Identify which cell holds the provided text, then report its [x, y] central coordinate. 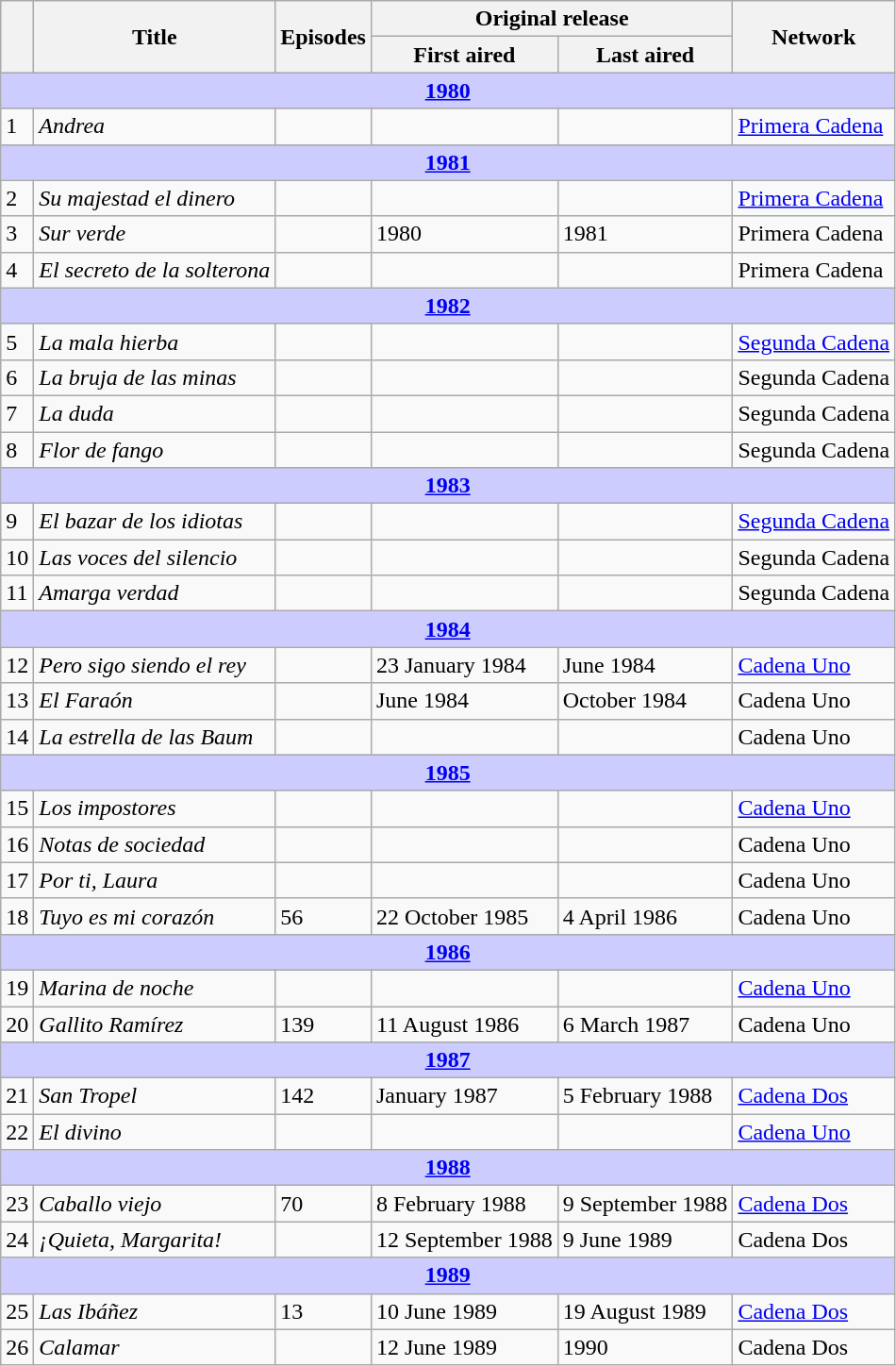
Tuyo es mi corazón [155, 916]
Su majestad el dinero [155, 198]
22 [17, 1132]
24 [17, 1240]
San Tropel [155, 1096]
1983 [448, 486]
12 [17, 665]
1987 [448, 1060]
11 [17, 593]
La mala hierba [155, 341]
26 [17, 1347]
Calamar [155, 1347]
139 [324, 1024]
10 [17, 558]
19 [17, 988]
La estrella de las Baum [155, 737]
23 January 1984 [464, 665]
10 June 1989 [464, 1311]
12 June 1989 [464, 1347]
January 1987 [464, 1096]
23 [17, 1204]
El divino [155, 1132]
1982 [448, 306]
9 June 1989 [645, 1240]
15 [17, 808]
Flor de fango [155, 450]
20 [17, 1024]
2 [17, 198]
16 [17, 844]
La bruja de las minas [155, 377]
12 September 1988 [464, 1240]
5 February 1988 [645, 1096]
Network [814, 37]
4 [17, 270]
1989 [448, 1275]
El secreto de la solterona [155, 270]
October 1984 [645, 701]
25 [17, 1311]
9 September 1988 [645, 1204]
Notas de sociedad [155, 844]
Pero sigo siendo el rey [155, 665]
70 [324, 1204]
Por ti, Laura [155, 880]
Last aired [645, 55]
56 [324, 916]
El bazar de los idiotas [155, 522]
8 February 1988 [464, 1204]
6 [17, 377]
Gallito Ramírez [155, 1024]
Marina de noche [155, 988]
Sur verde [155, 234]
1 [17, 126]
Episodes [324, 37]
Los impostores [155, 808]
La duda [155, 413]
142 [324, 1096]
Las Ibáñez [155, 1311]
5 [17, 341]
21 [17, 1096]
14 [17, 737]
1990 [645, 1347]
1984 [448, 629]
Caballo viejo [155, 1204]
Las voces del silencio [155, 558]
8 [17, 450]
4 April 1986 [645, 916]
11 August 1986 [464, 1024]
Original release [551, 19]
19 August 1989 [645, 1311]
3 [17, 234]
7 [17, 413]
17 [17, 880]
First aired [464, 55]
Title [155, 37]
Andrea [155, 126]
18 [17, 916]
9 [17, 522]
1985 [448, 773]
El Faraón [155, 701]
22 October 1985 [464, 916]
1986 [448, 952]
Amarga verdad [155, 593]
6 March 1987 [645, 1024]
1988 [448, 1168]
¡Quieta, Margarita! [155, 1240]
